Return (X, Y) of the center of cell containing provided text 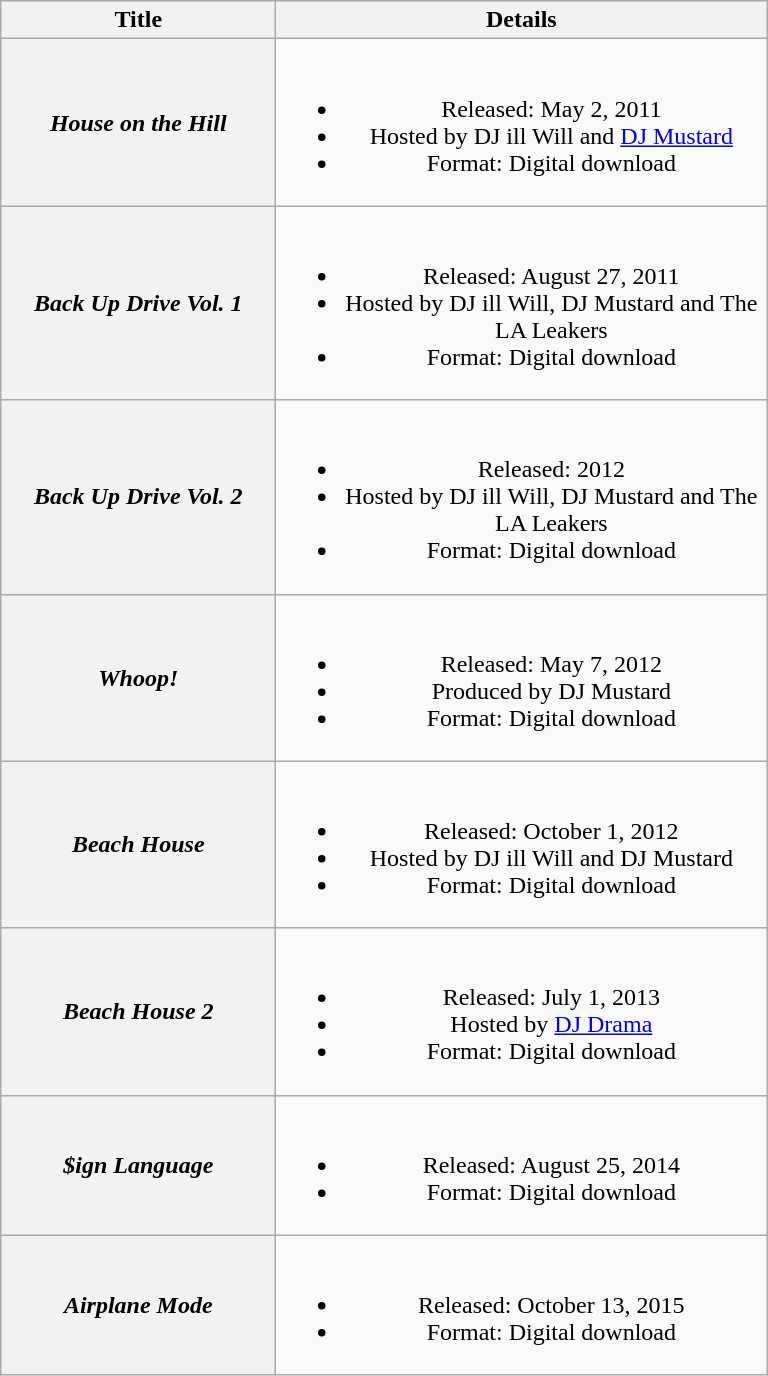
Title (138, 20)
$ign Language (138, 1165)
Released: October 1, 2012Hosted by DJ ill Will and DJ MustardFormat: Digital download (522, 844)
Beach House (138, 844)
Details (522, 20)
Released: May 7, 2012Produced by DJ MustardFormat: Digital download (522, 678)
Released: 2012Hosted by DJ ill Will, DJ Mustard and The LA LeakersFormat: Digital download (522, 497)
House on the Hill (138, 122)
Beach House 2 (138, 1012)
Released: May 2, 2011Hosted by DJ ill Will and DJ MustardFormat: Digital download (522, 122)
Released: October 13, 2015Format: Digital download (522, 1305)
Released: August 25, 2014Format: Digital download (522, 1165)
Released: July 1, 2013Hosted by DJ DramaFormat: Digital download (522, 1012)
Airplane Mode (138, 1305)
Released: August 27, 2011Hosted by DJ ill Will, DJ Mustard and The LA LeakersFormat: Digital download (522, 303)
Back Up Drive Vol. 1 (138, 303)
Back Up Drive Vol. 2 (138, 497)
Whoop! (138, 678)
